Scan for the cell matching the given text and deliver its [x, y] coordinate at center. 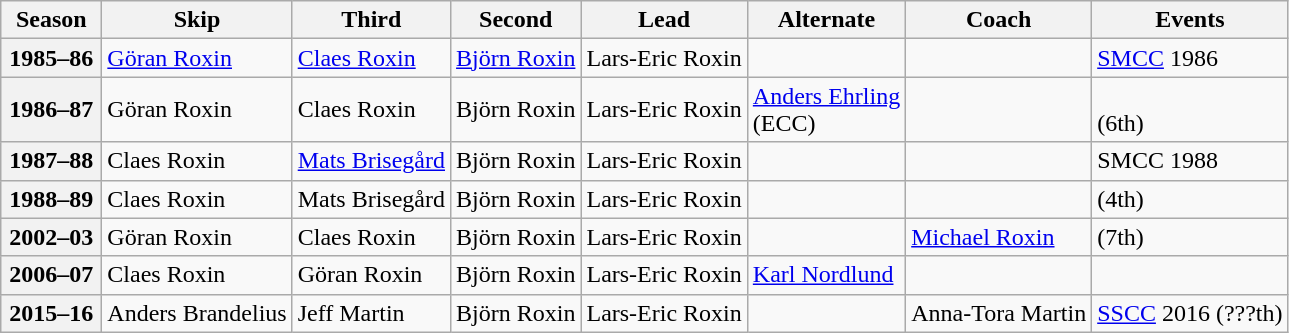
1986–87 [52, 110]
Anders Brandelius [197, 313]
Karl Nordlund [826, 275]
Alternate [826, 20]
(7th) [1190, 237]
1987–88 [52, 161]
Skip [197, 20]
Events [1190, 20]
Michael Roxin [999, 237]
Jeff Martin [371, 313]
2015–16 [52, 313]
Third [371, 20]
1985–86 [52, 58]
Coach [999, 20]
2002–03 [52, 237]
2006–07 [52, 275]
Anna-Tora Martin [999, 313]
SMCC 1986 [1190, 58]
SMCC 1988 [1190, 161]
Season [52, 20]
(6th) [1190, 110]
Lead [664, 20]
SSCC 2016 (???th) [1190, 313]
(4th) [1190, 199]
Anders Ehrling(ECC) [826, 110]
Second [516, 20]
1988–89 [52, 199]
